Return (X, Y) of the center of cell containing provided text 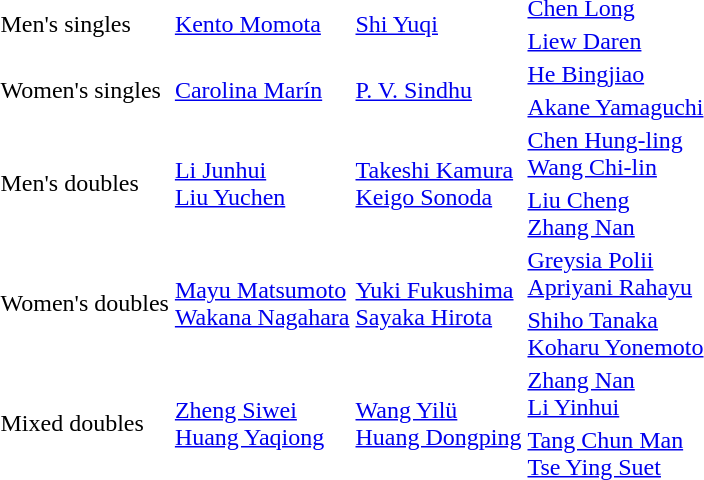
Mayu Matsumoto Wakana Nagahara (262, 304)
Li Junhui Liu Yuchen (262, 184)
Yuki Fukushima Sayaka Hirota (438, 304)
P. V. Sindhu (438, 90)
Carolina Marín (262, 90)
Takeshi Kamura Keigo Sonoda (438, 184)
